Return the [x, y] coordinate for the center point of the cell that contains the specified text.  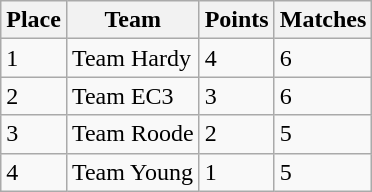
Team Hardy [132, 58]
Team EC3 [132, 96]
Place [34, 20]
Team Young [132, 172]
Matches [323, 20]
Team Roode [132, 134]
Team [132, 20]
Points [236, 20]
